Provide the (X, Y) coordinate of the cell's center where the given text is located.  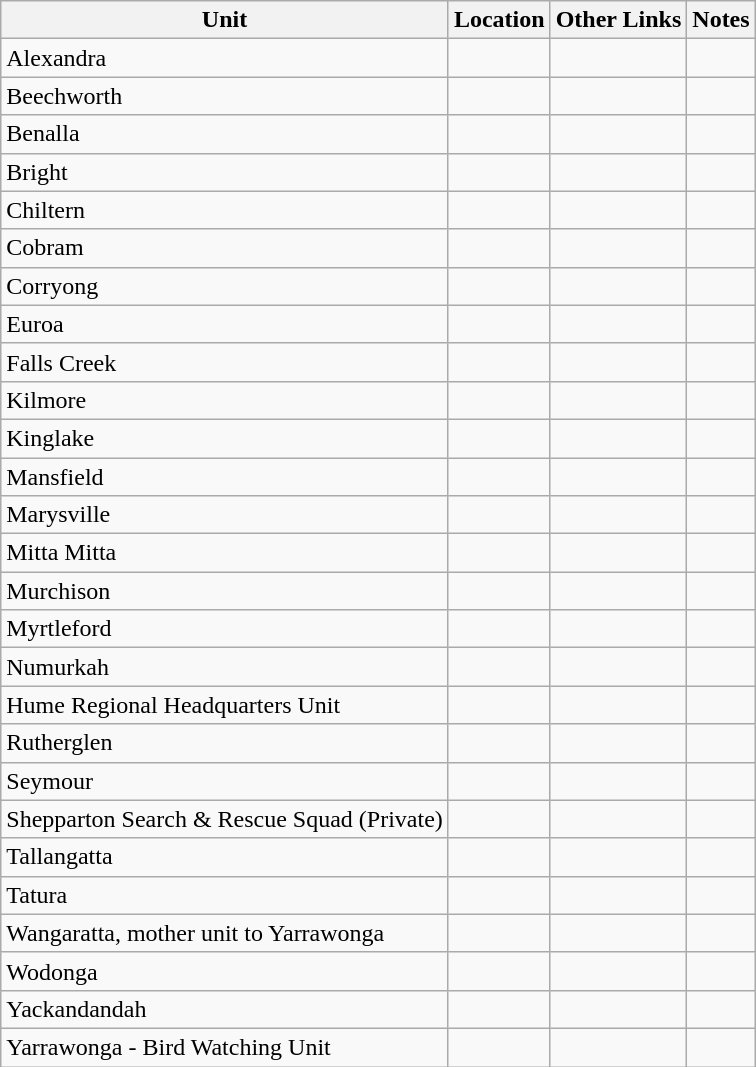
Chiltern (225, 210)
Kilmore (225, 400)
Kinglake (225, 438)
Falls Creek (225, 362)
Seymour (225, 781)
Wangaratta, mother unit to Yarrawonga (225, 933)
Numurkah (225, 667)
Murchison (225, 591)
Hume Regional Headquarters Unit (225, 705)
Location (499, 20)
Benalla (225, 134)
Wodonga (225, 971)
Bright (225, 172)
Other Links (618, 20)
Yackandandah (225, 1009)
Myrtleford (225, 629)
Unit (225, 20)
Alexandra (225, 58)
Tallangatta (225, 857)
Marysville (225, 515)
Mansfield (225, 477)
Rutherglen (225, 743)
Cobram (225, 248)
Notes (721, 20)
Mitta Mitta (225, 553)
Yarrawonga - Bird Watching Unit (225, 1047)
Corryong (225, 286)
Beechworth (225, 96)
Euroa (225, 324)
Tatura (225, 895)
Shepparton Search & Rescue Squad (Private) (225, 819)
